Locate the cell with the specified text and output its (x, y) center coordinate. 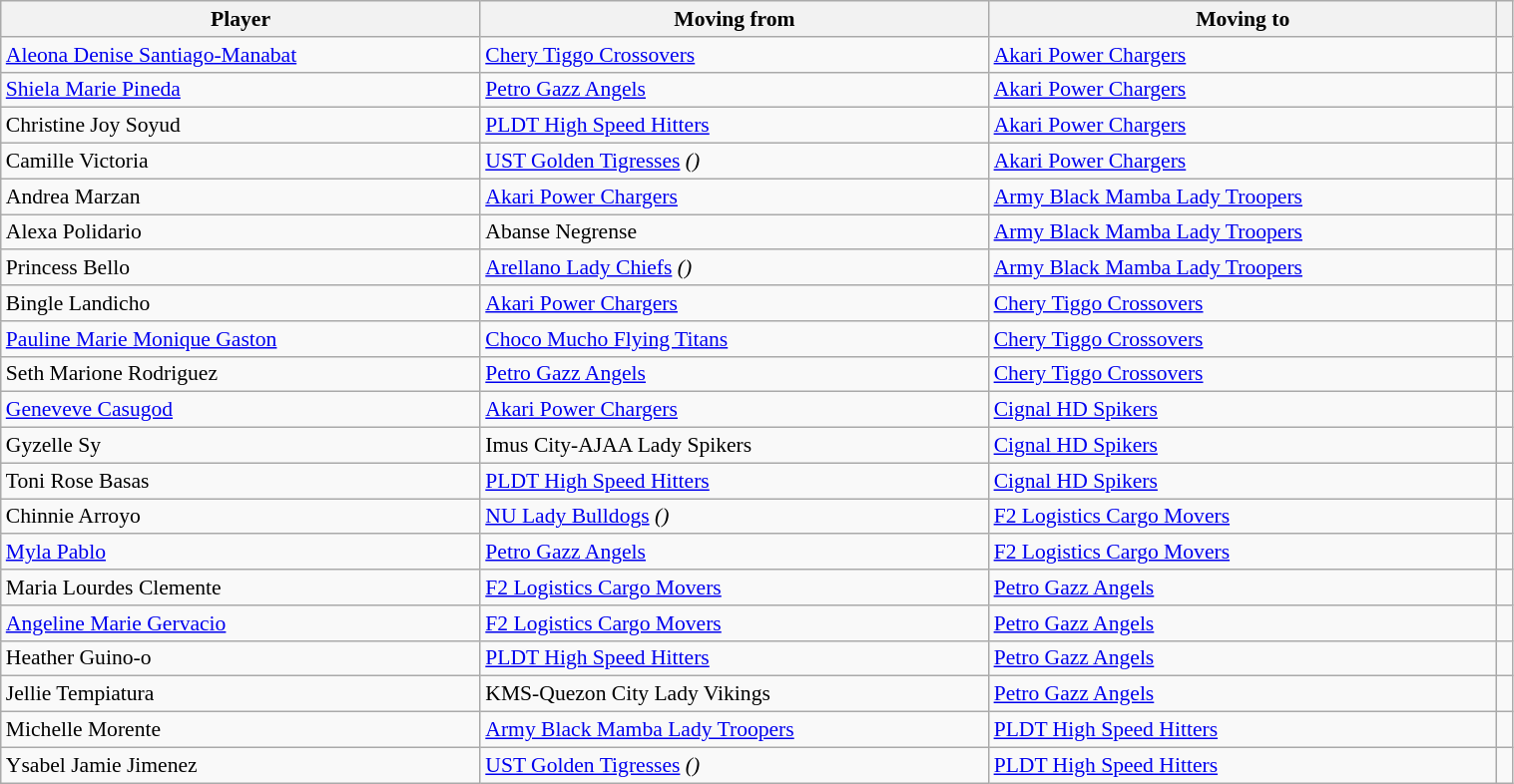
Myla Pablo (242, 553)
Heather Guino-o (242, 658)
Camille Victoria (242, 162)
Player (242, 19)
Pauline Marie Monique Gaston (242, 339)
Toni Rose Basas (242, 481)
Ysabel Jamie Jimenez (242, 765)
Abanse Negrense (735, 232)
Arellano Lady Chiefs () (735, 268)
Geneveve Casugod (242, 410)
Andrea Marzan (242, 196)
Bingle Landicho (242, 303)
Maria Lourdes Clemente (242, 588)
Alexa Polidario (242, 232)
Christine Joy Soyud (242, 126)
KMS-Quezon City Lady Vikings (735, 694)
Moving to (1244, 19)
Choco Mucho Flying Titans (735, 339)
NU Lady Bulldogs () (735, 517)
Michelle Morente (242, 730)
Imus City-AJAA Lady Spikers (735, 446)
Chinnie Arroyo (242, 517)
Princess Bello (242, 268)
Aleona Denise Santiago-Manabat (242, 55)
Gyzelle Sy (242, 446)
Shiela Marie Pineda (242, 90)
Jellie Tempiatura (242, 694)
Seth Marione Rodriguez (242, 374)
Moving from (735, 19)
Angeline Marie Gervacio (242, 623)
